Determine the (x, y) coordinate at the center of the cell enclosing the given text.  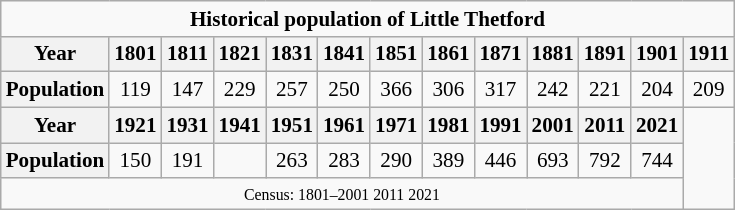
389 (448, 160)
1801 (135, 54)
1911 (708, 54)
119 (135, 90)
1971 (396, 124)
221 (605, 90)
792 (605, 160)
1871 (500, 54)
257 (292, 90)
150 (135, 160)
263 (292, 160)
290 (396, 160)
2021 (657, 124)
1891 (605, 54)
Census: 1801–2001 2011 2021 (342, 194)
1961 (344, 124)
693 (553, 160)
1821 (240, 54)
1921 (135, 124)
744 (657, 160)
1991 (500, 124)
229 (240, 90)
306 (448, 90)
1981 (448, 124)
147 (187, 90)
250 (344, 90)
1881 (553, 54)
204 (657, 90)
1831 (292, 54)
446 (500, 160)
191 (187, 160)
317 (500, 90)
209 (708, 90)
283 (344, 160)
1941 (240, 124)
1951 (292, 124)
1931 (187, 124)
2001 (553, 124)
Historical population of Little Thetford (368, 18)
1851 (396, 54)
1901 (657, 54)
366 (396, 90)
242 (553, 90)
1811 (187, 54)
1841 (344, 54)
2011 (605, 124)
1861 (448, 54)
